Provide the (X, Y) coordinate of the cell's center where the given text is located.  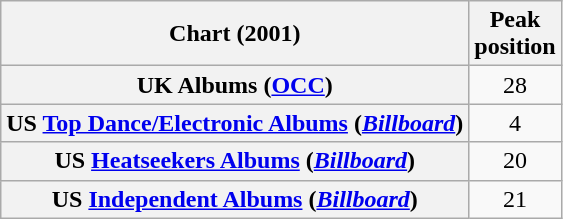
US Top Dance/Electronic Albums (Billboard) (235, 123)
UK Albums (OCC) (235, 85)
21 (515, 199)
20 (515, 161)
US Independent Albums (Billboard) (235, 199)
28 (515, 85)
4 (515, 123)
US Heatseekers Albums (Billboard) (235, 161)
Chart (2001) (235, 34)
Peakposition (515, 34)
